Scan for the cell matching the given text and deliver its (x, y) coordinate at center. 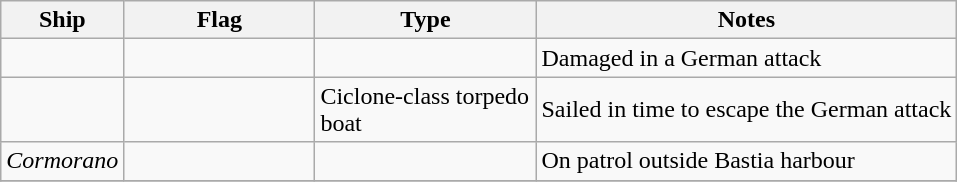
Ship (62, 20)
Sailed in time to escape the German attack (746, 110)
Cormorano (62, 161)
Flag (220, 20)
Type (426, 20)
Damaged in a German attack (746, 58)
Notes (746, 20)
On patrol outside Bastia harbour (746, 161)
Ciclone-class torpedo boat (426, 110)
